From the cell containing the given text, extract its center point as [X, Y] coordinate. 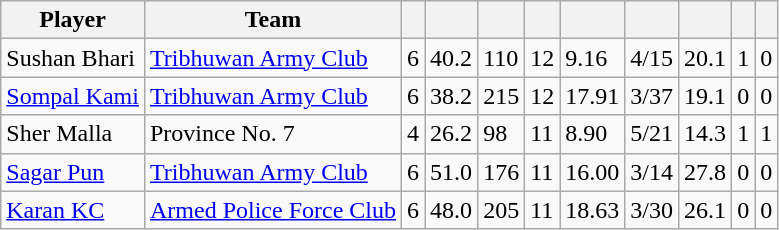
3/14 [652, 172]
176 [502, 172]
17.91 [592, 96]
Sagar Pun [73, 172]
Sushan Bhari [73, 58]
Armed Police Force Club [272, 210]
26.2 [452, 134]
110 [502, 58]
Karan KC [73, 210]
20.1 [706, 58]
8.90 [592, 134]
Province No. 7 [272, 134]
26.1 [706, 210]
205 [502, 210]
215 [502, 96]
5/21 [652, 134]
Player [73, 20]
48.0 [452, 210]
98 [502, 134]
51.0 [452, 172]
27.8 [706, 172]
Team [272, 20]
40.2 [452, 58]
Sompal Kami [73, 96]
3/37 [652, 96]
4 [412, 134]
19.1 [706, 96]
14.3 [706, 134]
18.63 [592, 210]
4/15 [652, 58]
9.16 [592, 58]
3/30 [652, 210]
16.00 [592, 172]
Sher Malla [73, 134]
38.2 [452, 96]
